Find where the given text appears and provide that cell's center as (x, y) coordinate. 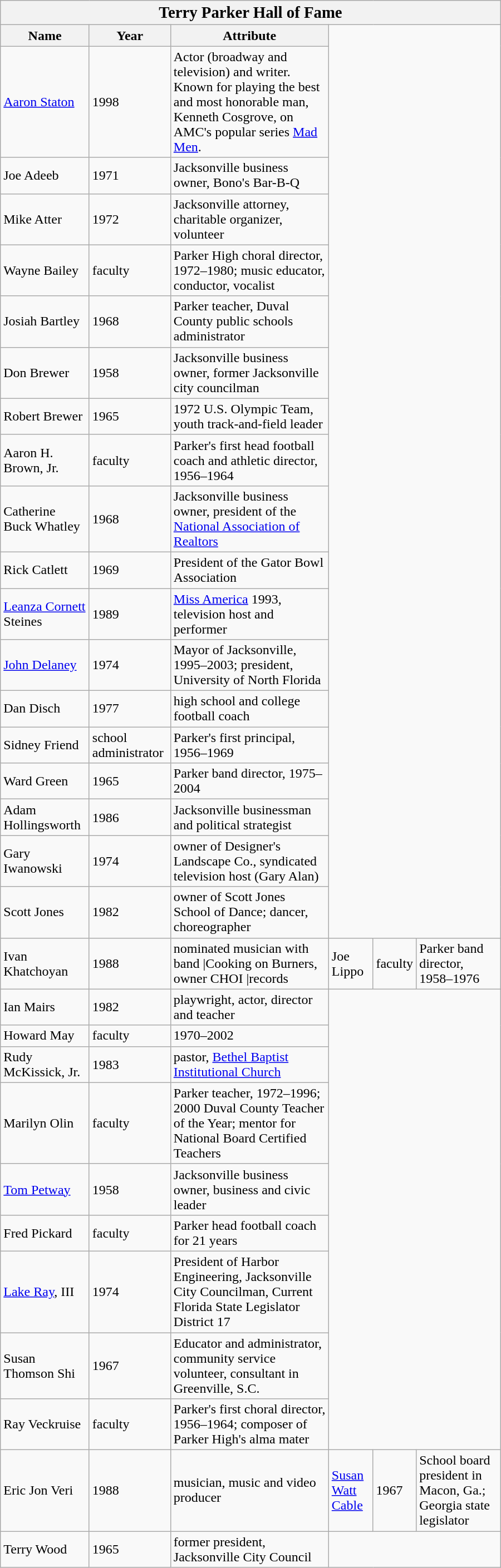
Parker teacher, 1972–1996; 2000 Duval County Teacher of the Year; mentor for National Board Certified Teachers (249, 1123)
Parker head football coach for 21 years (249, 1233)
Ian Mairs (45, 1007)
Gary Iwanowski (45, 861)
Marilyn Olin (45, 1123)
1971 (130, 176)
Name (45, 36)
Robert Brewer (45, 416)
Terry Wood (45, 1550)
Educator and administrator, community service volunteer, consultant in Greenville, S.C. (249, 1366)
Aaron Staton (45, 102)
President of the Gator Bowl Association (249, 570)
Parker's first principal, 1956–1969 (249, 745)
Dan Disch (45, 709)
Jacksonville businessman and political strategist (249, 818)
Parker High choral director, 1972–1980; music educator, conductor, vocalist (249, 270)
Tom Petway (45, 1189)
1969 (130, 570)
1989 (130, 614)
former president, Jacksonville City Council (249, 1550)
President of Harbor Engineering, Jacksonville City Councilman, Current Florida State Legislator District 17 (249, 1292)
Ray Veckruise (45, 1424)
Howard May (45, 1036)
John Delaney (45, 665)
Susan Watt Cable (351, 1491)
pastor, Bethel Baptist Institutional Church (249, 1065)
Ward Green (45, 781)
Susan Thomson Shi (45, 1366)
Mike Atter (45, 219)
Parker teacher, Duval County public schools administrator (249, 321)
Parker band director, 1958–1976 (459, 963)
Adam Hollingsworth (45, 818)
playwright, actor, director and teacher (249, 1007)
1970–2002 (249, 1036)
1977 (130, 709)
1972 (130, 219)
high school and college football coach (249, 709)
Parker band director, 1975–2004 (249, 781)
owner of Designer's Landscape Co., syndicated television host (Gary Alan) (249, 861)
Catherine Buck Whatley (45, 518)
Rick Catlett (45, 570)
Josiah Bartley (45, 321)
Fred Pickard (45, 1233)
Sidney Friend (45, 745)
Jacksonville business owner, Bono's Bar-B-Q (249, 176)
Actor (broadway and television) and writer. Known for playing the best and most honorable man, Kenneth Cosgrove, on AMC's popular series Mad Men. (249, 102)
1998 (130, 102)
owner of Scott Jones School of Dance; dancer, choreographer (249, 912)
1986 (130, 818)
School board president in Macon, Ga.; Georgia state legislator (459, 1491)
musician, music and video producer (249, 1491)
Eric Jon Veri (45, 1491)
nominated musician with band |Cooking on Burners, owner CHOI |records (249, 963)
Parker's first head football coach and athletic director, 1956–1964 (249, 460)
Joe Lippo (351, 963)
Aaron H. Brown, Jr. (45, 460)
Miss America 1993, television host and performer (249, 614)
Scott Jones (45, 912)
Joe Adeeb (45, 176)
Ivan Khatchoyan (45, 963)
Rudy McKissick, Jr. (45, 1065)
Lake Ray, III (45, 1292)
Year (130, 36)
Attribute (249, 36)
Jacksonville attorney, charitable organizer, volunteer (249, 219)
Jacksonville business owner, former Jacksonville city councilman (249, 373)
Jacksonville business owner, president of the National Association of Realtors (249, 518)
Jacksonville business owner, business and civic leader (249, 1189)
Wayne Bailey (45, 270)
1983 (130, 1065)
1972 U.S. Olympic Team, youth track-and-field leader (249, 416)
Leanza Cornett Steines (45, 614)
Parker's first choral director, 1956–1964; composer of Parker High's alma mater (249, 1424)
school administrator (130, 745)
Don Brewer (45, 373)
Mayor of Jacksonville, 1995–2003; president, University of North Florida (249, 665)
Terry Parker Hall of Fame (250, 13)
